Return the [x, y] coordinate for the center point of the cell that contains the specified text.  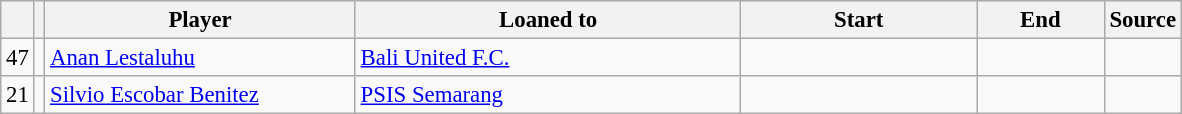
PSIS Semarang [548, 95]
End [1040, 20]
Source [1142, 20]
Bali United F.C. [548, 58]
47 [18, 58]
Player [200, 20]
Start [859, 20]
Silvio Escobar Benitez [200, 95]
Loaned to [548, 20]
Anan Lestaluhu [200, 58]
21 [18, 95]
